Locate the cell with the specified text and output its [x, y] center coordinate. 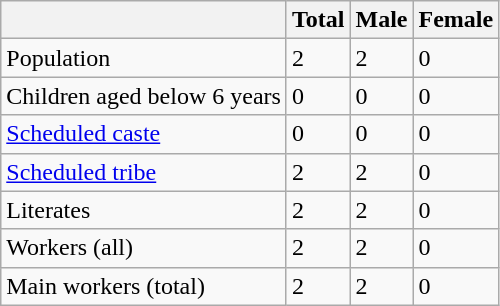
Children aged below 6 years [144, 96]
Female [456, 20]
Population [144, 58]
Literates [144, 210]
Total [318, 20]
Male [382, 20]
Main workers (total) [144, 286]
Workers (all) [144, 248]
Scheduled caste [144, 134]
Scheduled tribe [144, 172]
